Pinpoint the cell where the given text exists, returning its [X, Y] midpoint coordinate. 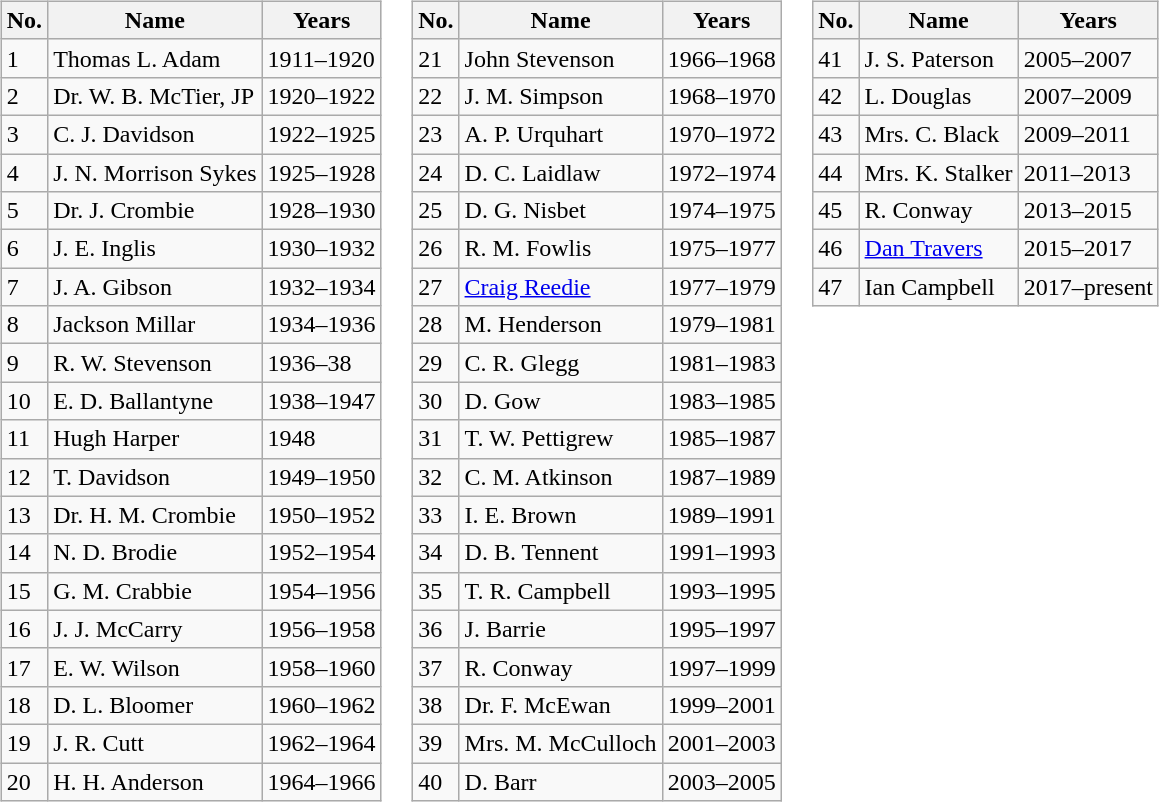
Mrs. C. Black [938, 134]
1930–1932 [322, 249]
R. W. Stevenson [155, 363]
1995–1997 [722, 629]
L. Douglas [938, 96]
1911–1920 [322, 58]
1993–1995 [722, 591]
1997–1999 [722, 667]
J. M. Simpson [560, 96]
1952–1954 [322, 553]
D. G. Nisbet [560, 211]
1962–1964 [322, 743]
1 [24, 58]
3 [24, 134]
1968–1970 [722, 96]
J. A. Gibson [155, 287]
26 [436, 249]
41 [836, 58]
37 [436, 667]
29 [436, 363]
24 [436, 173]
1922–1925 [322, 134]
1925–1928 [322, 173]
1975–1977 [722, 249]
1950–1952 [322, 515]
8 [24, 325]
1989–1991 [722, 515]
13 [24, 515]
1958–1960 [322, 667]
1972–1974 [722, 173]
J. S. Paterson [938, 58]
Ian Campbell [938, 287]
12 [24, 477]
1936–38 [322, 363]
2003–2005 [722, 781]
9 [24, 363]
2017–present [1088, 287]
11 [24, 439]
2009–2011 [1088, 134]
C. R. Glegg [560, 363]
30 [436, 401]
28 [436, 325]
1920–1922 [322, 96]
38 [436, 705]
44 [836, 173]
1964–1966 [322, 781]
John Stevenson [560, 58]
21 [436, 58]
7 [24, 287]
1966–1968 [722, 58]
Mrs. K. Stalker [938, 173]
31 [436, 439]
T. R. Campbell [560, 591]
40 [436, 781]
1934–1936 [322, 325]
1948 [322, 439]
Mrs. M. McCulloch [560, 743]
1979–1981 [722, 325]
15 [24, 591]
2001–2003 [722, 743]
H. H. Anderson [155, 781]
34 [436, 553]
4 [24, 173]
6 [24, 249]
45 [836, 211]
1954–1956 [322, 591]
Craig Reedie [560, 287]
D. Gow [560, 401]
32 [436, 477]
1928–1930 [322, 211]
5 [24, 211]
G. M. Crabbie [155, 591]
Hugh Harper [155, 439]
2013–2015 [1088, 211]
2011–2013 [1088, 173]
Thomas L. Adam [155, 58]
2007–2009 [1088, 96]
J. R. Cutt [155, 743]
A. P. Urquhart [560, 134]
1981–1983 [722, 363]
C. M. Atkinson [560, 477]
1932–1934 [322, 287]
35 [436, 591]
17 [24, 667]
Dr. J. Crombie [155, 211]
1960–1962 [322, 705]
D. L. Bloomer [155, 705]
20 [24, 781]
R. M. Fowlis [560, 249]
D. Barr [560, 781]
23 [436, 134]
1991–1993 [722, 553]
43 [836, 134]
E. D. Ballantyne [155, 401]
14 [24, 553]
J. E. Inglis [155, 249]
2005–2007 [1088, 58]
33 [436, 515]
T. W. Pettigrew [560, 439]
10 [24, 401]
1985–1987 [722, 439]
19 [24, 743]
J. N. Morrison Sykes [155, 173]
N. D. Brodie [155, 553]
Dr. F. McEwan [560, 705]
1977–1979 [722, 287]
2015–2017 [1088, 249]
1999–2001 [722, 705]
16 [24, 629]
46 [836, 249]
T. Davidson [155, 477]
Jackson Millar [155, 325]
2 [24, 96]
27 [436, 287]
Dr. W. B. McTier, JP [155, 96]
47 [836, 287]
D. C. Laidlaw [560, 173]
D. B. Tennent [560, 553]
C. J. Davidson [155, 134]
1970–1972 [722, 134]
J. J. McCarry [155, 629]
18 [24, 705]
Dan Travers [938, 249]
1987–1989 [722, 477]
Dr. H. M. Crombie [155, 515]
36 [436, 629]
1974–1975 [722, 211]
1956–1958 [322, 629]
I. E. Brown [560, 515]
1983–1985 [722, 401]
25 [436, 211]
22 [436, 96]
M. Henderson [560, 325]
J. Barrie [560, 629]
1949–1950 [322, 477]
42 [836, 96]
39 [436, 743]
1938–1947 [322, 401]
E. W. Wilson [155, 667]
